Scan for the cell matching the given text and deliver its [X, Y] coordinate at center. 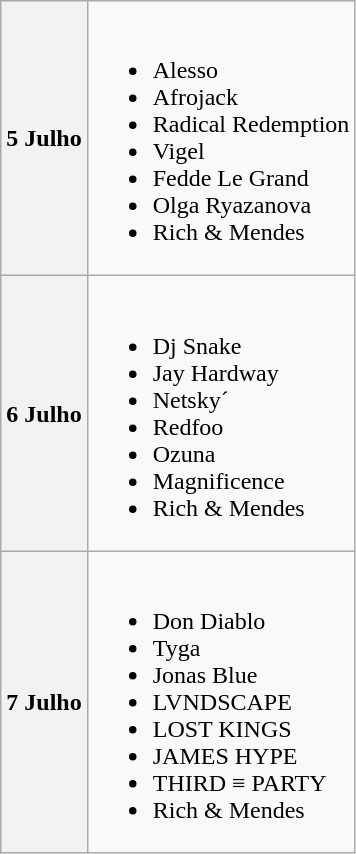
Dj SnakeJay HardwayNetsky´RedfooOzunaMagnificenceRich & Mendes [221, 414]
Don DiabloTygaJonas BlueLVNDSCAPELOST KINGSJAMES HYPETHIRD ≡ PARTYRich & Mendes [221, 702]
AlessoAfrojackRadical RedemptionVigelFedde Le GrandOlga RyazanovaRich & Mendes [221, 138]
5 Julho [44, 138]
6 Julho [44, 414]
7 Julho [44, 702]
